Detect which cell encompasses the target text, then output its (x, y) center coordinate. 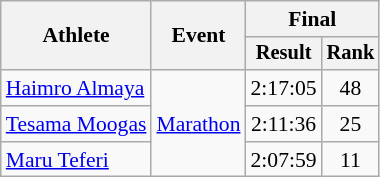
2:17:05 (284, 88)
2:11:36 (284, 124)
48 (351, 88)
Event (198, 36)
Tesama Moogas (76, 124)
Result (284, 54)
Haimro Almaya (76, 88)
25 (351, 124)
Final (313, 19)
Marathon (198, 124)
Athlete (76, 36)
Rank (351, 54)
